Provide the [X, Y] coordinate of the cell's center where the given text is located.  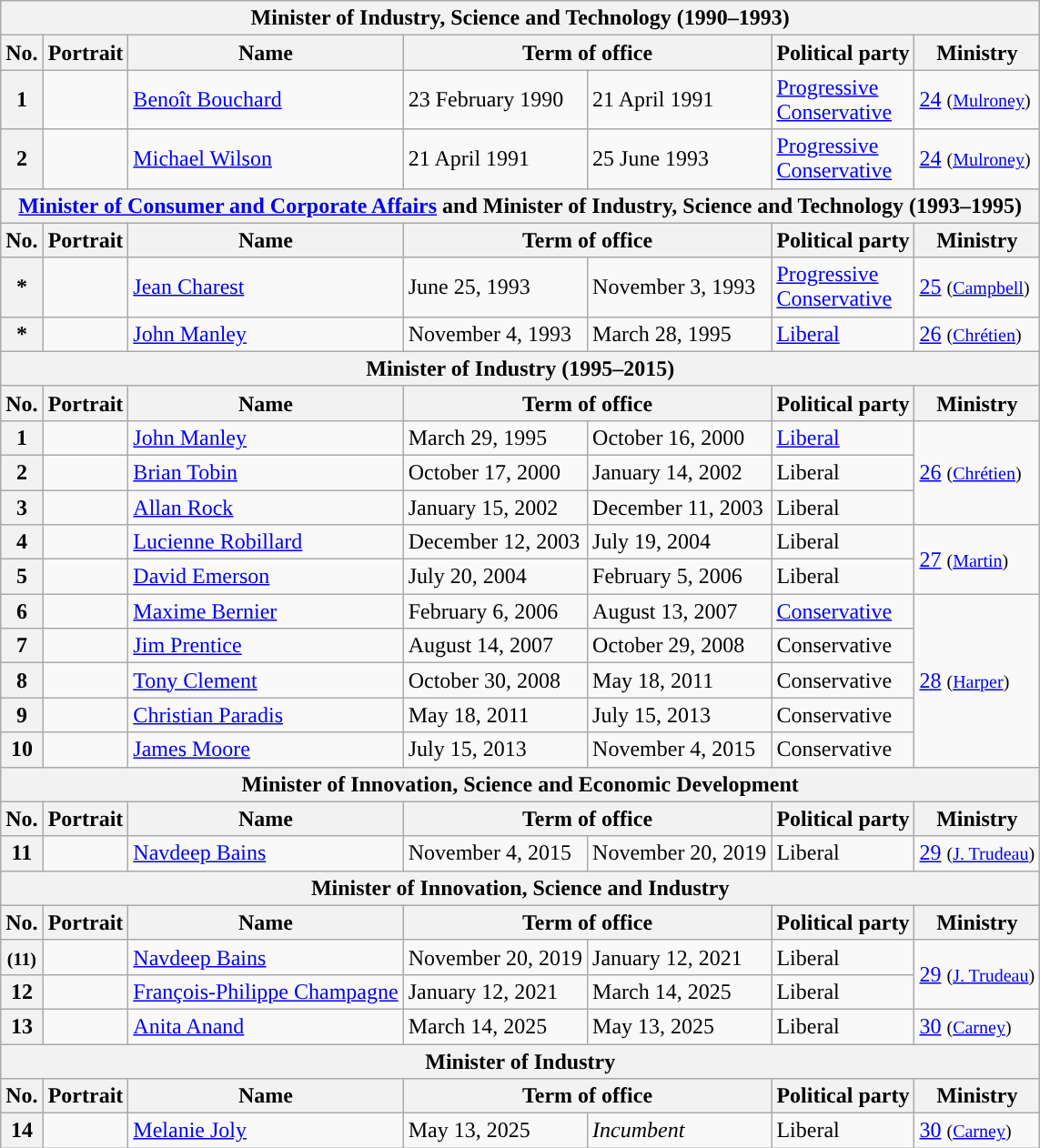
July 20, 2004 [495, 577]
Minister of Consumer and Corporate Affairs and Minister of Industry, Science and Technology (1993–1995) [520, 206]
Lucienne Robillard [266, 542]
June 25, 1993 [495, 287]
Melanie Joly [266, 1131]
Minister of Industry [520, 1062]
March 29, 1995 [495, 438]
25 (Campbell) [977, 287]
6 [22, 611]
25 June 1993 [680, 158]
January 15, 2002 [495, 507]
October 29, 2008 [680, 646]
July 19, 2004 [680, 542]
23 February 1990 [495, 100]
14 [22, 1131]
February 5, 2006 [680, 577]
Christian Paradis [266, 715]
3 [22, 507]
Minister of Innovation, Science and Industry [520, 888]
Minister of Industry, Science and Technology (1990–1993) [520, 18]
Jean Charest [266, 287]
Tony Clement [266, 680]
Minister of Industry (1995–2015) [520, 368]
December 11, 2003 [680, 507]
4 [22, 542]
December 12, 2003 [495, 542]
5 [22, 577]
October 16, 2000 [680, 438]
(11) [22, 957]
February 6, 2006 [495, 611]
August 14, 2007 [495, 646]
David Emerson [266, 577]
François-Philippe Champagne [266, 992]
10 [22, 750]
October 30, 2008 [495, 680]
Benoît Bouchard [266, 100]
8 [22, 680]
November 4, 1993 [495, 334]
11 [22, 853]
13 [22, 1026]
9 [22, 715]
Incumbent [680, 1131]
January 14, 2002 [680, 472]
28 (Harper) [977, 680]
12 [22, 992]
Brian Tobin [266, 472]
Maxime Bernier [266, 611]
November 3, 1993 [680, 287]
Allan Rock [266, 507]
Michael Wilson [266, 158]
27 (Martin) [977, 559]
Minister of Innovation, Science and Economic Development [520, 784]
Jim Prentice [266, 646]
March 28, 1995 [680, 334]
James Moore [266, 750]
October 17, 2000 [495, 472]
August 13, 2007 [680, 611]
7 [22, 646]
Anita Anand [266, 1026]
